Find where the given text appears and provide that cell's center as (x, y) coordinate. 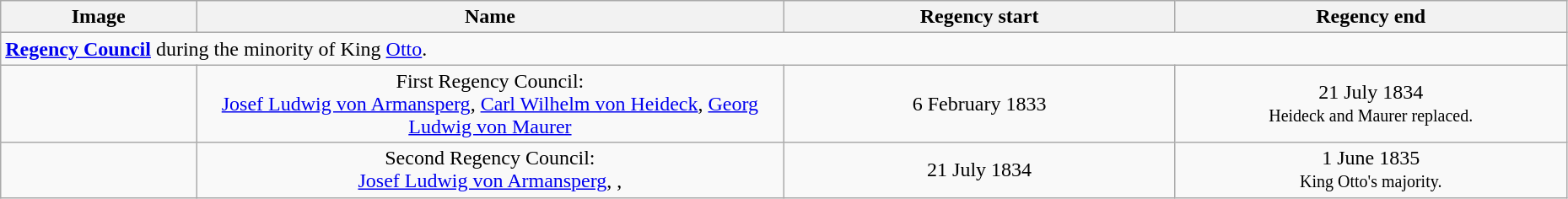
1 June 1835King Otto's majority. (1371, 170)
Regency start (979, 17)
21 July 1834 (979, 170)
6 February 1833 (979, 104)
Name (490, 17)
First Regency Council:Josef Ludwig von Armansperg, Carl Wilhelm von Heideck, Georg Ludwig von Maurer (490, 104)
Image (99, 17)
Regency end (1371, 17)
21 July 1834Heideck and Maurer replaced. (1371, 104)
Regency Council during the minority of King Otto. (784, 49)
Second Regency Council:Josef Ludwig von Armansperg, , (490, 170)
